From the cell containing the given text, extract its center point as [x, y] coordinate. 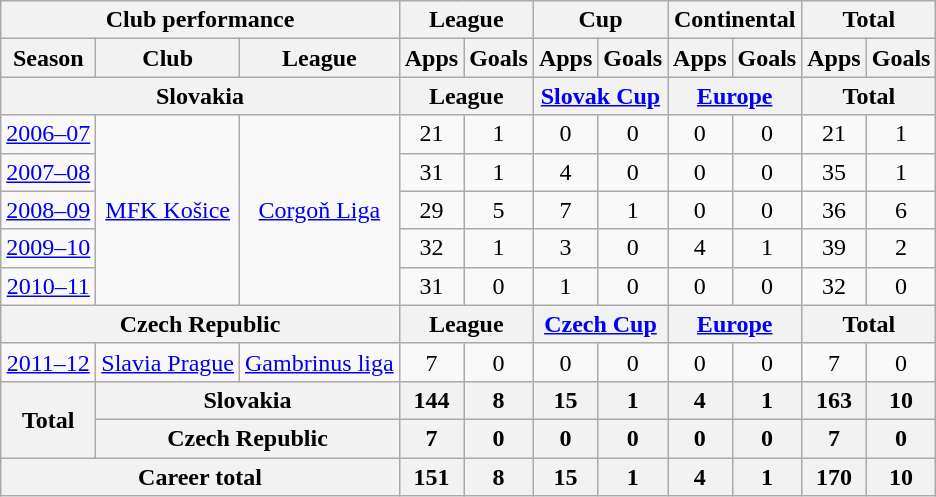
2008–09 [48, 210]
MFK Košice [168, 210]
36 [834, 210]
Corgoň Liga [320, 210]
2 [901, 248]
2010–11 [48, 286]
Slavia Prague [168, 362]
Slovak Cup [600, 96]
Continental [735, 20]
Czech Cup [600, 324]
5 [499, 210]
35 [834, 172]
6 [901, 210]
2011–12 [48, 362]
163 [834, 400]
Cup [600, 20]
2006–07 [48, 134]
Career total [200, 477]
Gambrinus liga [320, 362]
39 [834, 248]
Club performance [200, 20]
29 [431, 210]
151 [431, 477]
Season [48, 58]
2007–08 [48, 172]
3 [565, 248]
Club [168, 58]
2009–10 [48, 248]
170 [834, 477]
144 [431, 400]
